Detect which cell encompasses the target text, then output its [X, Y] center coordinate. 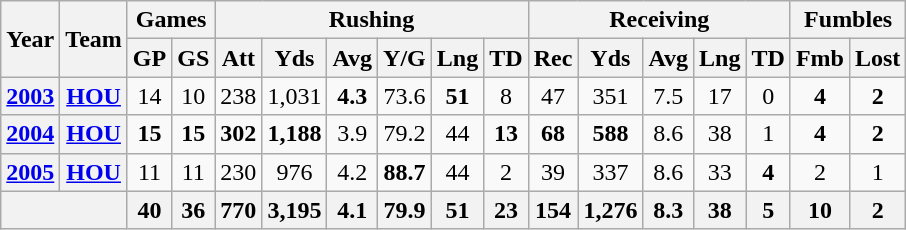
23 [506, 210]
33 [720, 172]
73.6 [405, 96]
40 [149, 210]
588 [610, 134]
88.7 [405, 172]
351 [610, 96]
Receiving [659, 20]
7.5 [668, 96]
0 [768, 96]
Games [170, 20]
Fmb [820, 58]
13 [506, 134]
3,195 [294, 210]
2004 [30, 134]
8.3 [668, 210]
Team [94, 39]
238 [238, 96]
230 [238, 172]
Att [238, 58]
1,276 [610, 210]
302 [238, 134]
4.1 [352, 210]
36 [194, 210]
79.2 [405, 134]
Rec [553, 58]
1,188 [294, 134]
2005 [30, 172]
GS [194, 58]
770 [238, 210]
4.2 [352, 172]
976 [294, 172]
47 [553, 96]
68 [553, 134]
3.9 [352, 134]
79.9 [405, 210]
Lost [877, 58]
14 [149, 96]
2003 [30, 96]
337 [610, 172]
Y/G [405, 58]
5 [768, 210]
1,031 [294, 96]
Year [30, 39]
4.3 [352, 96]
39 [553, 172]
8 [506, 96]
Rushing [372, 20]
17 [720, 96]
GP [149, 58]
154 [553, 210]
Fumbles [848, 20]
